Return [X, Y] of the center of cell containing provided text 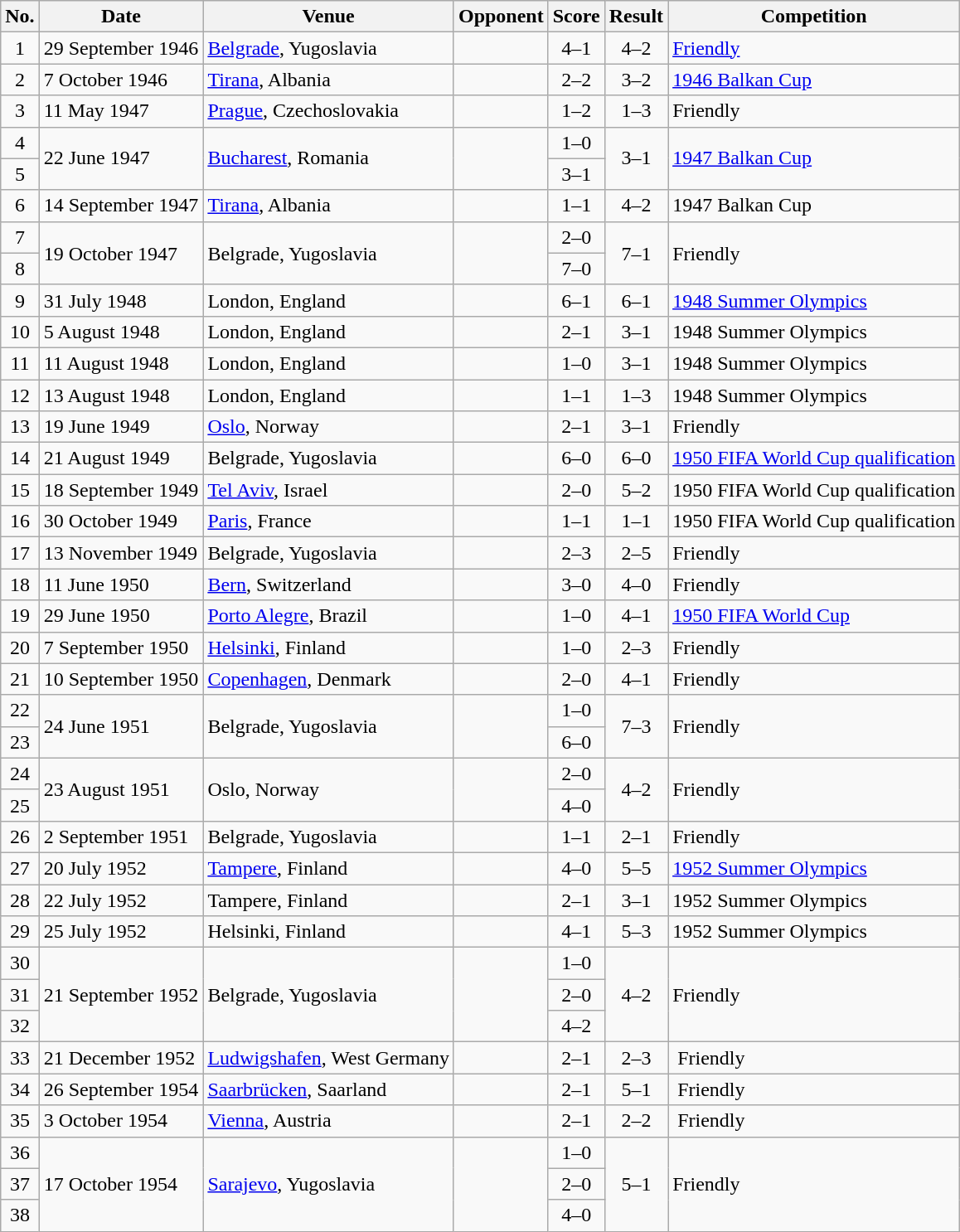
26 September 1954 [121, 1089]
15 [20, 490]
16 [20, 521]
1 [20, 48]
11 August 1948 [121, 363]
21 [20, 679]
11 June 1950 [121, 584]
Opponent [501, 17]
31 July 1948 [121, 300]
3 October 1954 [121, 1121]
29 June 1950 [121, 616]
7–1 [636, 253]
Prague, Czechoslovakia [328, 111]
35 [20, 1121]
2–5 [636, 553]
Date [121, 17]
11 May 1947 [121, 111]
32 [20, 1026]
7 September 1950 [121, 648]
23 [20, 742]
8 [20, 269]
7 October 1946 [121, 80]
33 [20, 1058]
25 [20, 805]
3–0 [576, 584]
5 [20, 174]
29 [20, 932]
1–2 [576, 111]
18 September 1949 [121, 490]
14 [20, 458]
24 [20, 774]
Venue [328, 17]
9 [20, 300]
25 July 1952 [121, 932]
13 August 1948 [121, 395]
27 [20, 868]
20 [20, 648]
3 [20, 111]
6 [20, 206]
19 October 1947 [121, 253]
22 [20, 711]
12 [20, 395]
No. [20, 17]
10 September 1950 [121, 679]
Sarajevo, Yugoslavia [328, 1184]
20 July 1952 [121, 868]
5–2 [636, 490]
5–3 [636, 932]
Vienna, Austria [328, 1121]
10 [20, 332]
3–2 [636, 80]
26 [20, 837]
22 July 1952 [121, 900]
13 November 1949 [121, 553]
1946 Balkan Cup [814, 80]
30 October 1949 [121, 521]
Ludwigshafen, West Germany [328, 1058]
7–3 [636, 726]
Copenhagen, Denmark [328, 679]
Paris, France [328, 521]
13 [20, 427]
38 [20, 1215]
21 August 1949 [121, 458]
Competition [814, 17]
Result [636, 17]
34 [20, 1089]
4 [20, 143]
19 [20, 616]
17 October 1954 [121, 1184]
Score [576, 17]
37 [20, 1184]
11 [20, 363]
36 [20, 1152]
7 [20, 237]
7–0 [576, 269]
21 September 1952 [121, 995]
Porto Alegre, Brazil [328, 616]
18 [20, 584]
Bucharest, Romania [328, 158]
2 September 1951 [121, 837]
22 June 1947 [121, 158]
5 August 1948 [121, 332]
5–5 [636, 868]
31 [20, 995]
29 September 1946 [121, 48]
21 December 1952 [121, 1058]
Tel Aviv, Israel [328, 490]
19 June 1949 [121, 427]
28 [20, 900]
Saarbrücken, Saarland [328, 1089]
24 June 1951 [121, 726]
1950 FIFA World Cup [814, 616]
2 [20, 80]
Bern, Switzerland [328, 584]
17 [20, 553]
14 September 1947 [121, 206]
23 August 1951 [121, 789]
30 [20, 963]
